Extract the (x, y) coordinate from the center of the cell holding the provided text.  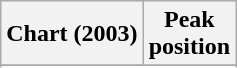
Chart (2003) (72, 34)
Peakposition (189, 34)
